Determine the [X, Y] coordinate at the center of the cell enclosing the given text.  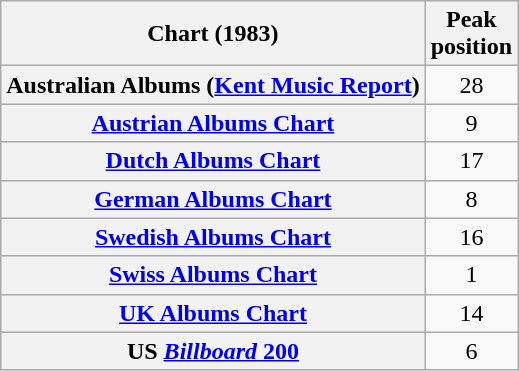
17 [471, 161]
9 [471, 123]
Austrian Albums Chart [213, 123]
Peakposition [471, 34]
US Billboard 200 [213, 351]
8 [471, 199]
14 [471, 313]
UK Albums Chart [213, 313]
Swiss Albums Chart [213, 275]
Dutch Albums Chart [213, 161]
28 [471, 85]
16 [471, 237]
Australian Albums (Kent Music Report) [213, 85]
6 [471, 351]
Swedish Albums Chart [213, 237]
German Albums Chart [213, 199]
Chart (1983) [213, 34]
1 [471, 275]
